Find where the given text appears and provide that cell's center as [x, y] coordinate. 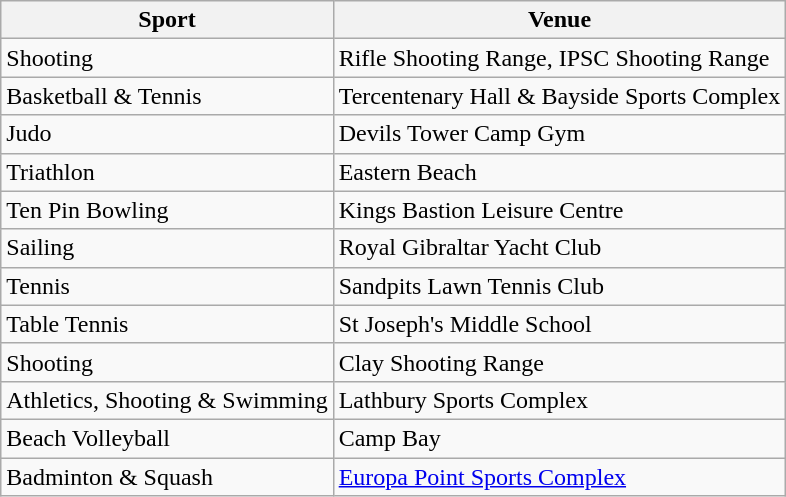
Europa Point Sports Complex [560, 477]
St Joseph's Middle School [560, 324]
Royal Gibraltar Yacht Club [560, 248]
Basketball & Tennis [167, 96]
Sport [167, 20]
Camp Bay [560, 438]
Tennis [167, 286]
Athletics, Shooting & Swimming [167, 400]
Triathlon [167, 172]
Eastern Beach [560, 172]
Kings Bastion Leisure Centre [560, 210]
Beach Volleyball [167, 438]
Table Tennis [167, 324]
Judo [167, 134]
Lathbury Sports Complex [560, 400]
Clay Shooting Range [560, 362]
Sandpits Lawn Tennis Club [560, 286]
Sailing [167, 248]
Devils Tower Camp Gym [560, 134]
Ten Pin Bowling [167, 210]
Rifle Shooting Range, IPSC Shooting Range [560, 58]
Badminton & Squash [167, 477]
Tercentenary Hall & Bayside Sports Complex [560, 96]
Venue [560, 20]
